Detect which cell encompasses the target text, then output its (x, y) center coordinate. 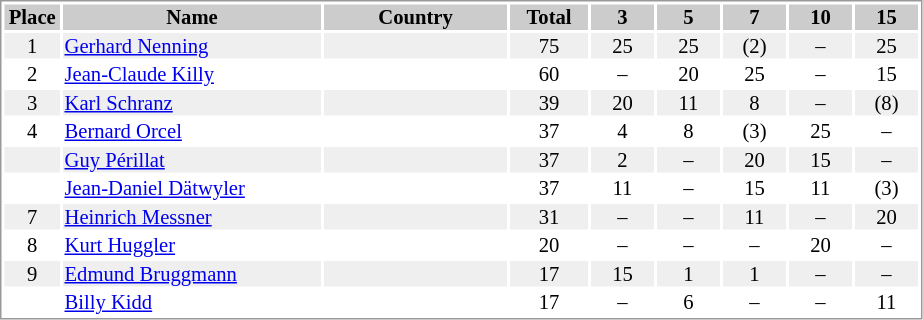
Kurt Huggler (192, 245)
Country (416, 17)
Heinrich Messner (192, 217)
60 (549, 75)
39 (549, 103)
Place (32, 17)
Jean-Claude Killy (192, 75)
75 (549, 46)
6 (688, 303)
Billy Kidd (192, 303)
10 (820, 17)
(8) (886, 103)
Bernard Orcel (192, 131)
Edmund Bruggmann (192, 274)
Name (192, 17)
(2) (754, 46)
9 (32, 274)
Gerhard Nenning (192, 46)
Jean-Daniel Dätwyler (192, 189)
Karl Schranz (192, 103)
5 (688, 17)
31 (549, 217)
Total (549, 17)
Guy Périllat (192, 160)
